Provide the [x, y] coordinate of the cell's center where the given text is located.  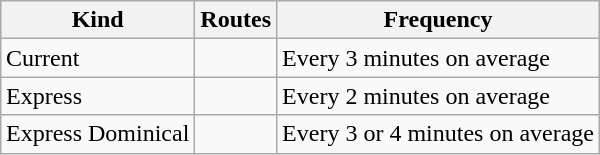
Every 2 minutes on average [438, 96]
Express Dominical [97, 134]
Every 3 or 4 minutes on average [438, 134]
Current [97, 58]
Every 3 minutes on average [438, 58]
Frequency [438, 20]
Routes [236, 20]
Kind [97, 20]
Express [97, 96]
